Search for the cell housing the specified text and yield its (x, y) center coordinate. 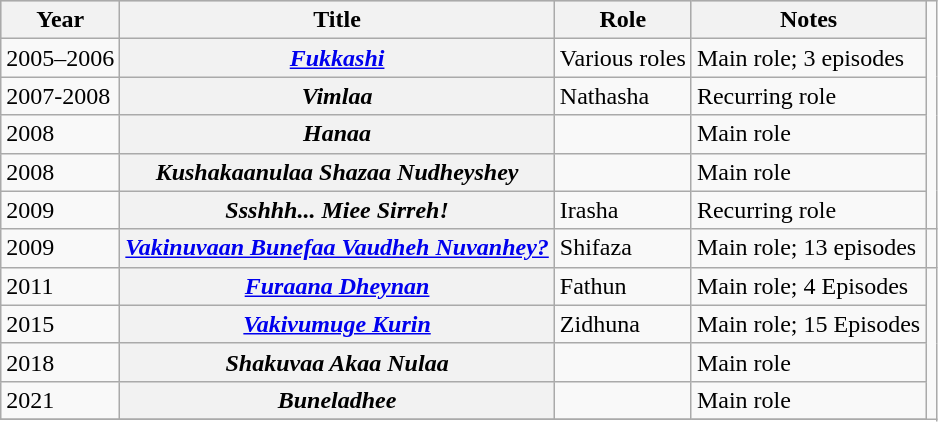
Vimlaa (338, 96)
Notes (808, 20)
Main role; 15 Episodes (808, 324)
Vakinuvaan Bunefaa Vaudheh Nuvanhey? (338, 248)
2021 (60, 400)
Various roles (622, 58)
Furaana Dheynan (338, 286)
Ssshhh... Miee Sirreh! (338, 210)
2011 (60, 286)
Buneladhee (338, 400)
Zidhuna (622, 324)
Role (622, 20)
Main role; 3 episodes (808, 58)
2015 (60, 324)
Vakivumuge Kurin (338, 324)
Shifaza (622, 248)
Hanaa (338, 134)
Title (338, 20)
Nathasha (622, 96)
Fathun (622, 286)
Kushakaanulaa Shazaa Nudheyshey (338, 172)
Main role; 4 Episodes (808, 286)
Shakuvaa Akaa Nulaa (338, 362)
2018 (60, 362)
Year (60, 20)
Main role; 13 episodes (808, 248)
Irasha (622, 210)
2005–2006 (60, 58)
2007-2008 (60, 96)
Fukkashi (338, 58)
